Determine the (X, Y) coordinate at the center of the cell enclosing the given text.  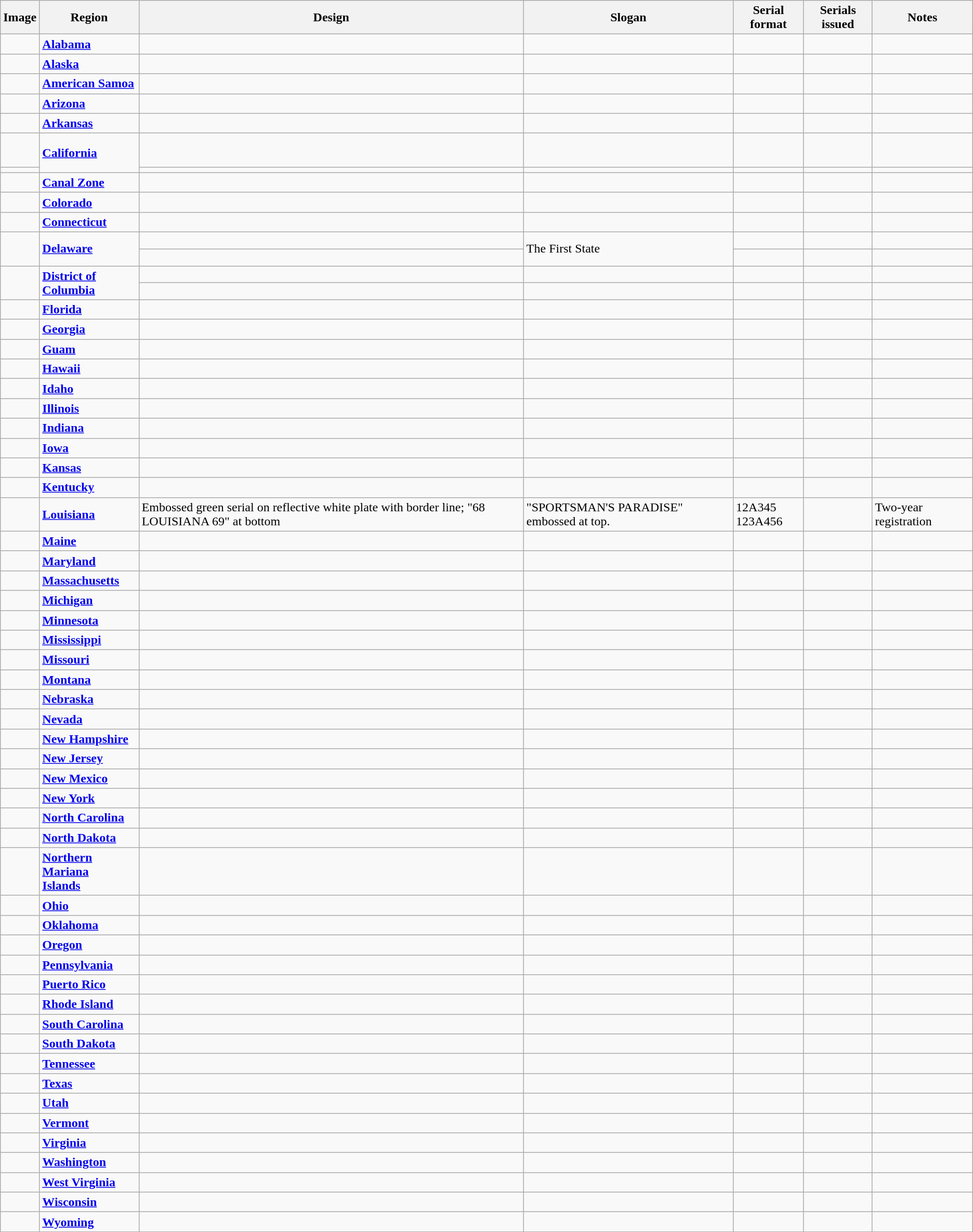
Utah (89, 1103)
Massachusetts (89, 580)
Oklahoma (89, 925)
Indiana (89, 428)
Alaska (89, 64)
Maryland (89, 561)
Pennsylvania (89, 965)
Maine (89, 541)
Canal Zone (89, 182)
Arizona (89, 103)
Georgia (89, 329)
North Dakota (89, 838)
"SPORTSMAN'S PARADISE" embossed at top. (628, 514)
Image (20, 18)
District ofColumbia (89, 283)
Colorado (89, 202)
12A345123A456 (769, 514)
Wisconsin (89, 1202)
North Carolina (89, 818)
Two-year registration (922, 514)
Washington (89, 1162)
Idaho (89, 389)
Tennessee (89, 1064)
Kentucky (89, 487)
Florida (89, 310)
Rhode Island (89, 1004)
Montana (89, 680)
New Jersey (89, 759)
Embossed green serial on reflective white plate with border line; "68 LOUISIANA 69" at bottom (331, 514)
Notes (922, 18)
South Dakota (89, 1044)
New York (89, 798)
Arkansas (89, 123)
Delaware (89, 248)
Puerto Rico (89, 985)
Nebraska (89, 699)
Wyoming (89, 1222)
Guam (89, 349)
Alabama (89, 44)
Illinois (89, 408)
West Virginia (89, 1182)
Vermont (89, 1123)
California (89, 153)
Louisiana (89, 514)
Kansas (89, 468)
Nevada (89, 719)
Mississippi (89, 640)
New Mexico (89, 778)
Oregon (89, 945)
Missouri (89, 660)
Michigan (89, 600)
Slogan (628, 18)
Texas (89, 1083)
The First State (628, 248)
Connecticut (89, 222)
Serials issued (838, 18)
New Hampshire (89, 739)
Design (331, 18)
Iowa (89, 448)
South Carolina (89, 1024)
Hawaii (89, 369)
American Samoa (89, 84)
Minnesota (89, 620)
Northern Mariana Islands (89, 871)
Region (89, 18)
Ohio (89, 905)
Virginia (89, 1143)
Serial format (769, 18)
